Provide the [x, y] coordinate of the cell's center where the given text is located.  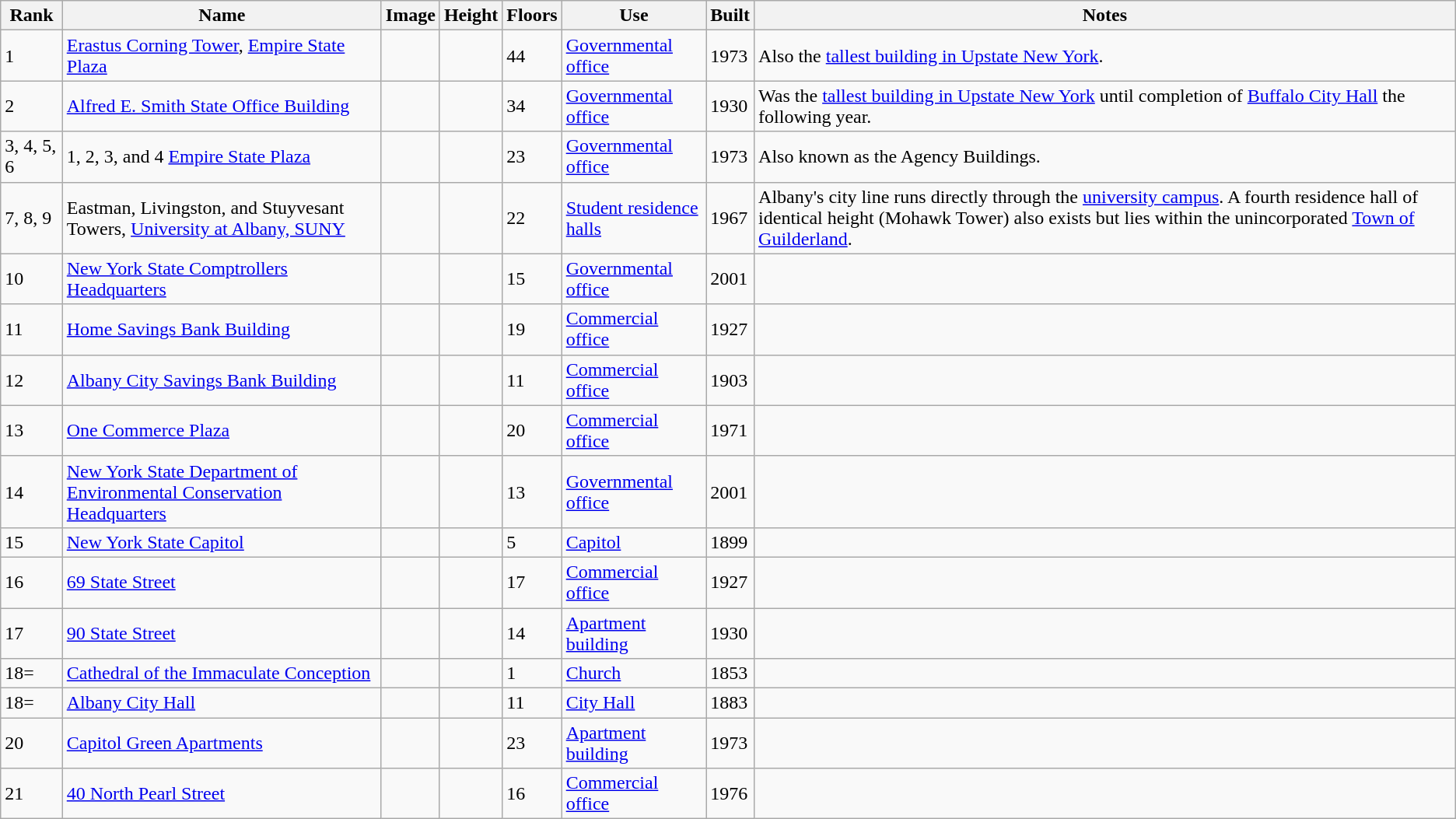
Height [471, 16]
Also the tallest building in Upstate New York. [1105, 56]
2 [32, 106]
Capitol [634, 542]
New York State Comptrollers Headquarters [222, 278]
Capitol Green Apartments [222, 744]
1976 [730, 793]
Eastman, Livingston, and Stuyvesant Towers, University at Albany, SUNY [222, 218]
Name [222, 16]
1903 [730, 380]
1, 2, 3, and 4 Empire State Plaza [222, 157]
Erastus Corning Tower, Empire State Plaza [222, 56]
Also known as the Agency Buildings. [1105, 157]
Home Savings Bank Building [222, 330]
New York State Department of Environmental Conservation Headquarters [222, 492]
21 [32, 793]
1967 [730, 218]
Floors [532, 16]
City Hall [634, 703]
Albany City Savings Bank Building [222, 380]
90 State Street [222, 633]
12 [32, 380]
One Commerce Plaza [222, 431]
New York State Capitol [222, 542]
69 State Street [222, 582]
Church [634, 674]
1971 [730, 431]
3, 4, 5, 6 [32, 157]
Albany City Hall [222, 703]
7, 8, 9 [32, 218]
5 [532, 542]
Image [411, 16]
Student residence halls [634, 218]
1899 [730, 542]
1853 [730, 674]
Rank [32, 16]
44 [532, 56]
Was the tallest building in Upstate New York until completion of Buffalo City Hall the following year. [1105, 106]
Use [634, 16]
Cathedral of the Immaculate Conception [222, 674]
Built [730, 16]
10 [32, 278]
22 [532, 218]
Notes [1105, 16]
40 North Pearl Street [222, 793]
34 [532, 106]
Alfred E. Smith State Office Building [222, 106]
1883 [730, 703]
19 [532, 330]
